Extract the (X, Y) coordinate from the center of the cell holding the provided text.  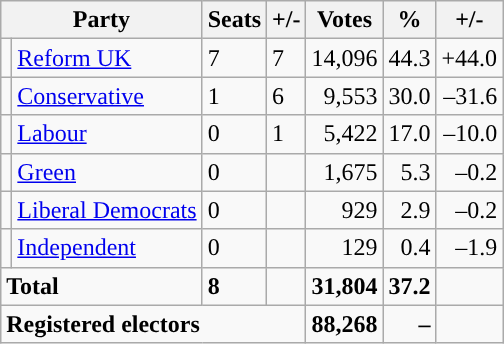
+44.0 (470, 58)
5.3 (410, 172)
5,422 (344, 134)
Green (107, 172)
–10.0 (470, 134)
Reform UK (107, 58)
8 (234, 286)
88,268 (344, 324)
17.0 (410, 134)
Independent (107, 248)
929 (344, 210)
Seats (234, 20)
Conservative (107, 96)
37.2 (410, 286)
2.9 (410, 210)
Labour (107, 134)
Liberal Democrats (107, 210)
129 (344, 248)
Votes (344, 20)
Registered electors (154, 324)
1,675 (344, 172)
14,096 (344, 58)
Total (102, 286)
44.3 (410, 58)
9,553 (344, 96)
Party (102, 20)
30.0 (410, 96)
6 (286, 96)
–31.6 (470, 96)
31,804 (344, 286)
% (410, 20)
– (410, 324)
0.4 (410, 248)
–1.9 (470, 248)
